Output the [x, y] coordinate of the center of the cell containing the given text.  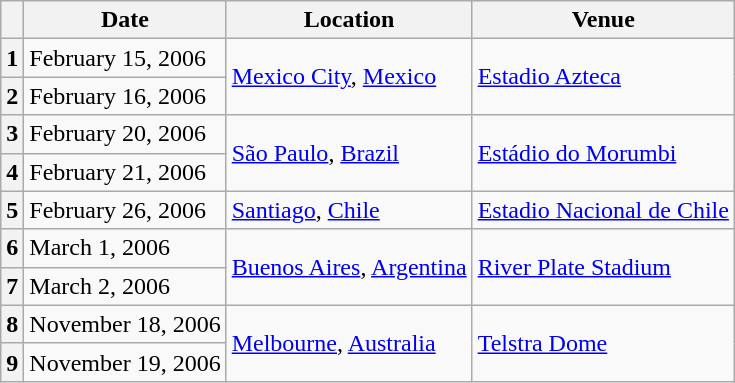
February 15, 2006 [125, 58]
Buenos Aires, Argentina [349, 267]
Venue [603, 20]
8 [12, 324]
February 21, 2006 [125, 172]
Melbourne, Australia [349, 343]
November 18, 2006 [125, 324]
Location [349, 20]
River Plate Stadium [603, 267]
Santiago, Chile [349, 210]
March 2, 2006 [125, 286]
Estadio Azteca [603, 77]
6 [12, 248]
3 [12, 134]
Estádio do Morumbi [603, 153]
1 [12, 58]
February 16, 2006 [125, 96]
November 19, 2006 [125, 362]
9 [12, 362]
March 1, 2006 [125, 248]
Telstra Dome [603, 343]
Date [125, 20]
February 20, 2006 [125, 134]
February 26, 2006 [125, 210]
4 [12, 172]
7 [12, 286]
Estadio Nacional de Chile [603, 210]
São Paulo, Brazil [349, 153]
5 [12, 210]
2 [12, 96]
Mexico City, Mexico [349, 77]
